Output the (X, Y) coordinate of the center of the cell containing the given text.  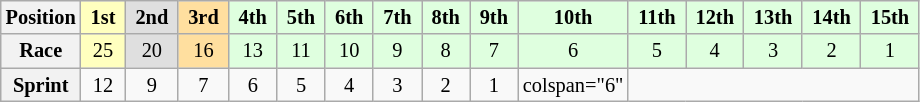
5th (301, 17)
4th (253, 17)
10 (349, 51)
15th (890, 17)
Position (41, 17)
9th (494, 17)
8 (446, 51)
13 (253, 51)
12 (104, 85)
7th (397, 17)
11 (301, 51)
2nd (152, 17)
12th (715, 17)
11th (656, 17)
1st (104, 17)
13th (773, 17)
3rd (203, 17)
colspan="6" (573, 85)
Sprint (41, 85)
6th (349, 17)
20 (152, 51)
25 (104, 51)
10th (573, 17)
16 (203, 51)
Race (41, 51)
14th (831, 17)
8th (446, 17)
